From the cell containing the given text, extract its center point as [x, y] coordinate. 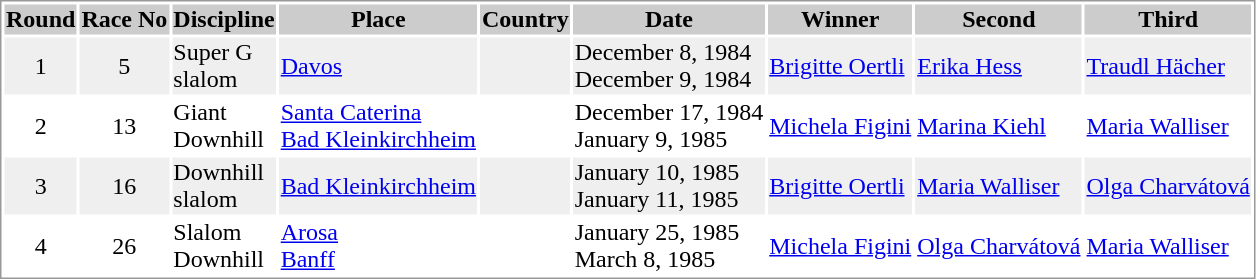
Second [999, 19]
Davos [378, 66]
1 [40, 66]
ArosaBanff [378, 246]
GiantDownhill [224, 126]
January 25, 1985March 8, 1985 [669, 246]
Erika Hess [999, 66]
January 10, 1985January 11, 1985 [669, 186]
16 [124, 186]
2 [40, 126]
Race No [124, 19]
Discipline [224, 19]
5 [124, 66]
Country [525, 19]
Marina Kiehl [999, 126]
December 8, 1984December 9, 1984 [669, 66]
26 [124, 246]
Place [378, 19]
4 [40, 246]
Santa CaterinaBad Kleinkirchheim [378, 126]
Downhillslalom [224, 186]
SlalomDownhill [224, 246]
13 [124, 126]
Date [669, 19]
Third [1168, 19]
December 17, 1984January 9, 1985 [669, 126]
Round [40, 19]
3 [40, 186]
Winner [840, 19]
Super Gslalom [224, 66]
Traudl Hächer [1168, 66]
Bad Kleinkirchheim [378, 186]
